From the cell containing the given text, extract its center point as (X, Y) coordinate. 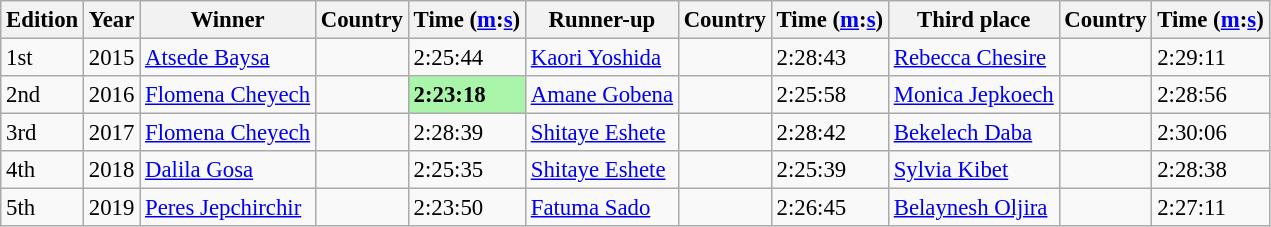
1st (42, 58)
Kaori Yoshida (602, 58)
2:23:18 (466, 95)
2:28:43 (830, 58)
2:26:45 (830, 208)
2:28:56 (1210, 95)
Sylvia Kibet (974, 170)
Belaynesh Oljira (974, 208)
Amane Gobena (602, 95)
2:27:11 (1210, 208)
2:23:50 (466, 208)
2:25:35 (466, 170)
Atsede Baysa (228, 58)
2:29:11 (1210, 58)
2:25:58 (830, 95)
Year (112, 20)
Bekelech Daba (974, 133)
2015 (112, 58)
Dalila Gosa (228, 170)
2:30:06 (1210, 133)
Runner-up (602, 20)
Fatuma Sado (602, 208)
Edition (42, 20)
2:25:44 (466, 58)
Peres Jepchirchir (228, 208)
2:28:42 (830, 133)
Winner (228, 20)
2nd (42, 95)
2017 (112, 133)
2018 (112, 170)
2:28:38 (1210, 170)
Monica Jepkoech (974, 95)
2016 (112, 95)
2:25:39 (830, 170)
5th (42, 208)
3rd (42, 133)
4th (42, 170)
2019 (112, 208)
Rebecca Chesire (974, 58)
2:28:39 (466, 133)
Third place (974, 20)
